Detect which cell encompasses the target text, then output its (x, y) center coordinate. 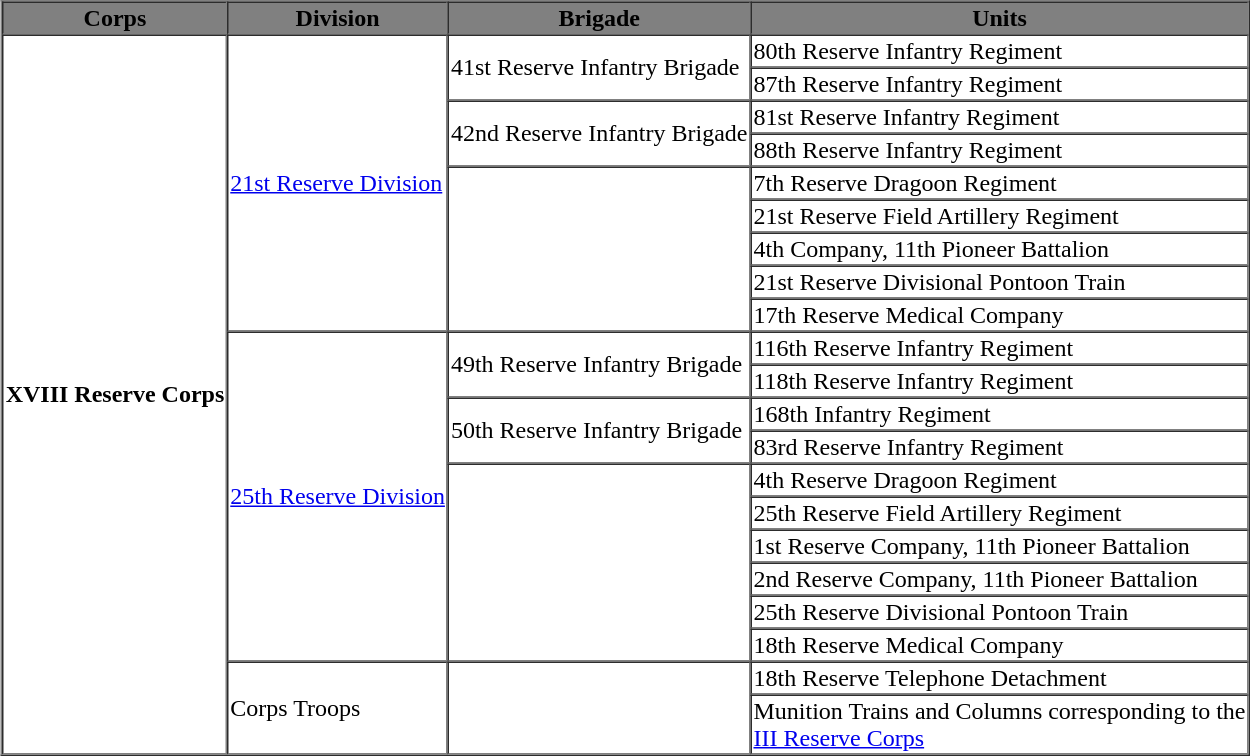
21st Reserve Division (338, 182)
Division (338, 18)
88th Reserve Infantry Regiment (999, 150)
18th Reserve Medical Company (999, 644)
81st Reserve Infantry Regiment (999, 116)
4th Reserve Dragoon Regiment (999, 480)
50th Reserve Infantry Brigade (600, 431)
18th Reserve Telephone Detachment (999, 678)
17th Reserve Medical Company (999, 314)
87th Reserve Infantry Regiment (999, 84)
Brigade (600, 18)
Corps Troops (338, 708)
21st Reserve Divisional Pontoon Train (999, 282)
116th Reserve Infantry Regiment (999, 348)
118th Reserve Infantry Regiment (999, 380)
80th Reserve Infantry Regiment (999, 50)
1st Reserve Company, 11th Pioneer Battalion (999, 546)
49th Reserve Infantry Brigade (600, 365)
25th Reserve Field Artillery Regiment (999, 512)
41st Reserve Infantry Brigade (600, 67)
25th Reserve Division (338, 497)
83rd Reserve Infantry Regiment (999, 446)
168th Infantry Regiment (999, 414)
42nd Reserve Infantry Brigade (600, 133)
25th Reserve Divisional Pontoon Train (999, 612)
21st Reserve Field Artillery Regiment (999, 216)
4th Company, 11th Pioneer Battalion (999, 248)
Units (999, 18)
XVIII Reserve Corps (116, 394)
Corps (116, 18)
2nd Reserve Company, 11th Pioneer Battalion (999, 578)
Munition Trains and Columns corresponding to theIII Reserve Corps (999, 724)
7th Reserve Dragoon Regiment (999, 182)
